Pinpoint the cell where the given text exists, returning its (x, y) midpoint coordinate. 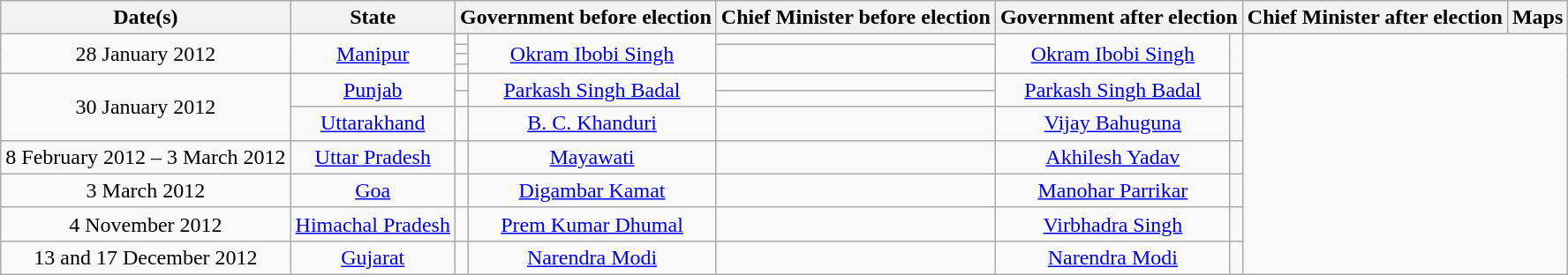
4 November 2012 (146, 224)
Vijay Bahuguna (1112, 123)
Date(s) (146, 18)
28 January 2012 (146, 54)
Chief Minister after election (1375, 18)
Maps (1537, 18)
Uttar Pradesh (373, 157)
Punjab (373, 90)
Government before election (585, 18)
Gujarat (373, 257)
Government after election (1119, 18)
B. C. Khanduri (592, 123)
Prem Kumar Dhumal (592, 224)
Virbhadra Singh (1112, 224)
Himachal Pradesh (373, 224)
8 February 2012 – 3 March 2012 (146, 157)
Mayawati (592, 157)
3 March 2012 (146, 190)
Goa (373, 190)
Chief Minister before election (856, 18)
13 and 17 December 2012 (146, 257)
30 January 2012 (146, 107)
Uttarakhand (373, 123)
State (373, 18)
Akhilesh Yadav (1112, 157)
Manipur (373, 54)
Manohar Parrikar (1112, 190)
Digambar Kamat (592, 190)
